Identify which cell holds the provided text, then report its (x, y) central coordinate. 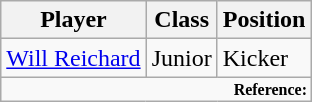
Class (182, 20)
Will Reichard (74, 58)
Kicker (264, 58)
Junior (182, 58)
Position (264, 20)
Reference: (156, 89)
Player (74, 20)
